For the text-containing cell, return its midpoint in (x, y) coordinate format. 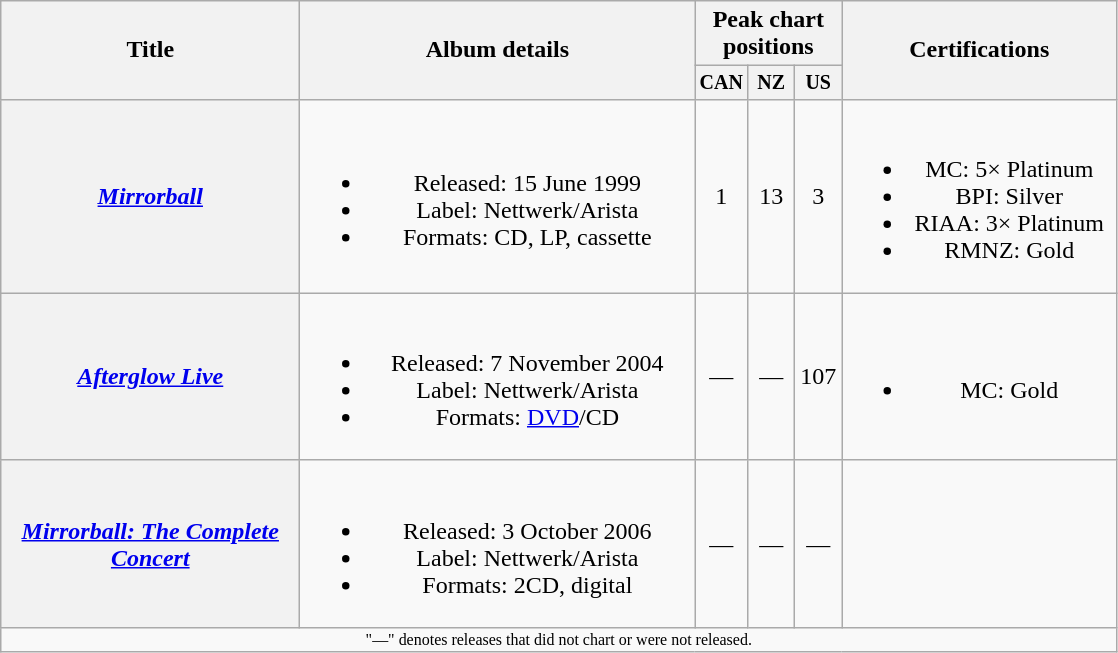
Mirrorball (150, 196)
US (818, 82)
107 (818, 376)
Released: 3 October 2006Label: Nettwerk/AristaFormats: 2CD, digital (498, 544)
1 (722, 196)
MC: Gold (980, 376)
Mirrorball: The Complete Concert (150, 544)
3 (818, 196)
Released: 15 June 1999Label: Nettwerk/AristaFormats: CD, LP, cassette (498, 196)
Certifications (980, 50)
Title (150, 50)
13 (772, 196)
Afterglow Live (150, 376)
CAN (722, 82)
"—" denotes releases that did not chart or were not released. (559, 639)
NZ (772, 82)
Peak chart positions (768, 34)
MC: 5× PlatinumBPI: SilverRIAA: 3× PlatinumRMNZ: Gold (980, 196)
Album details (498, 50)
Released: 7 November 2004Label: Nettwerk/AristaFormats: DVD/CD (498, 376)
